From the cell containing the given text, extract its center point as [X, Y] coordinate. 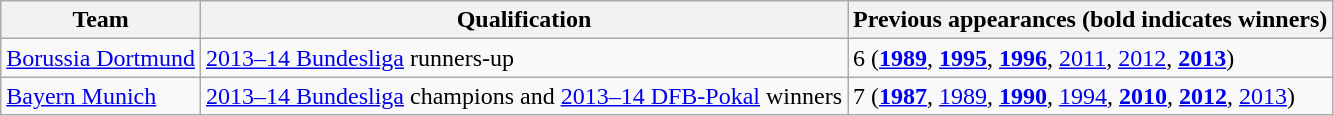
Qualification [524, 20]
Borussia Dortmund [101, 58]
Bayern Munich [101, 96]
2013–14 Bundesliga runners-up [524, 58]
Team [101, 20]
2013–14 Bundesliga champions and 2013–14 DFB-Pokal winners [524, 96]
Previous appearances (bold indicates winners) [1090, 20]
6 (1989, 1995, 1996, 2011, 2012, 2013) [1090, 58]
7 (1987, 1989, 1990, 1994, 2010, 2012, 2013) [1090, 96]
